Extract the [x, y] coordinate from the center of the cell holding the provided text.  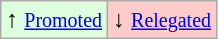
↑ Promoted [54, 20]
↓ Relegated [162, 20]
